Scan for the cell matching the given text and deliver its (X, Y) coordinate at center. 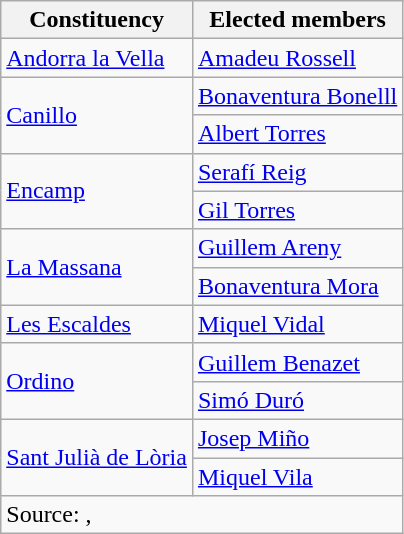
Guillem Benazet (297, 362)
Sant Julià de Lòria (97, 457)
Gil Torres (297, 210)
Albert Torres (297, 134)
Simó Duró (297, 400)
Josep Miño (297, 438)
Amadeu Rossell (297, 58)
Guillem Areny (297, 248)
Constituency (97, 20)
Encamp (97, 191)
Ordino (97, 381)
Elected members (297, 20)
Source: , (202, 515)
Canillo (97, 115)
Miquel Vidal (297, 324)
Andorra la Vella (97, 58)
Serafí Reig (297, 172)
Bonaventura Mora (297, 286)
Bonaventura Bonelll (297, 96)
Les Escaldes (97, 324)
Miquel Vila (297, 477)
La Massana (97, 267)
